Extract the [X, Y] coordinate from the center of the cell holding the provided text.  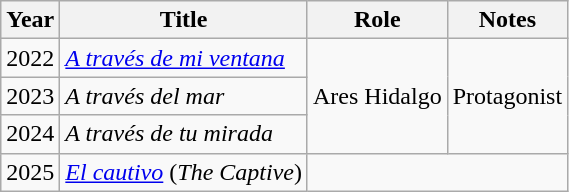
2025 [30, 172]
A través de mi ventana [184, 58]
2024 [30, 134]
A través de tu mirada [184, 134]
A través del mar [184, 96]
Title [184, 20]
Role [377, 20]
Protagonist [507, 96]
El cautivo (The Captive) [184, 172]
2022 [30, 58]
2023 [30, 96]
Ares Hidalgo [377, 96]
Year [30, 20]
Notes [507, 20]
